From the cell containing the given text, extract its center point as (x, y) coordinate. 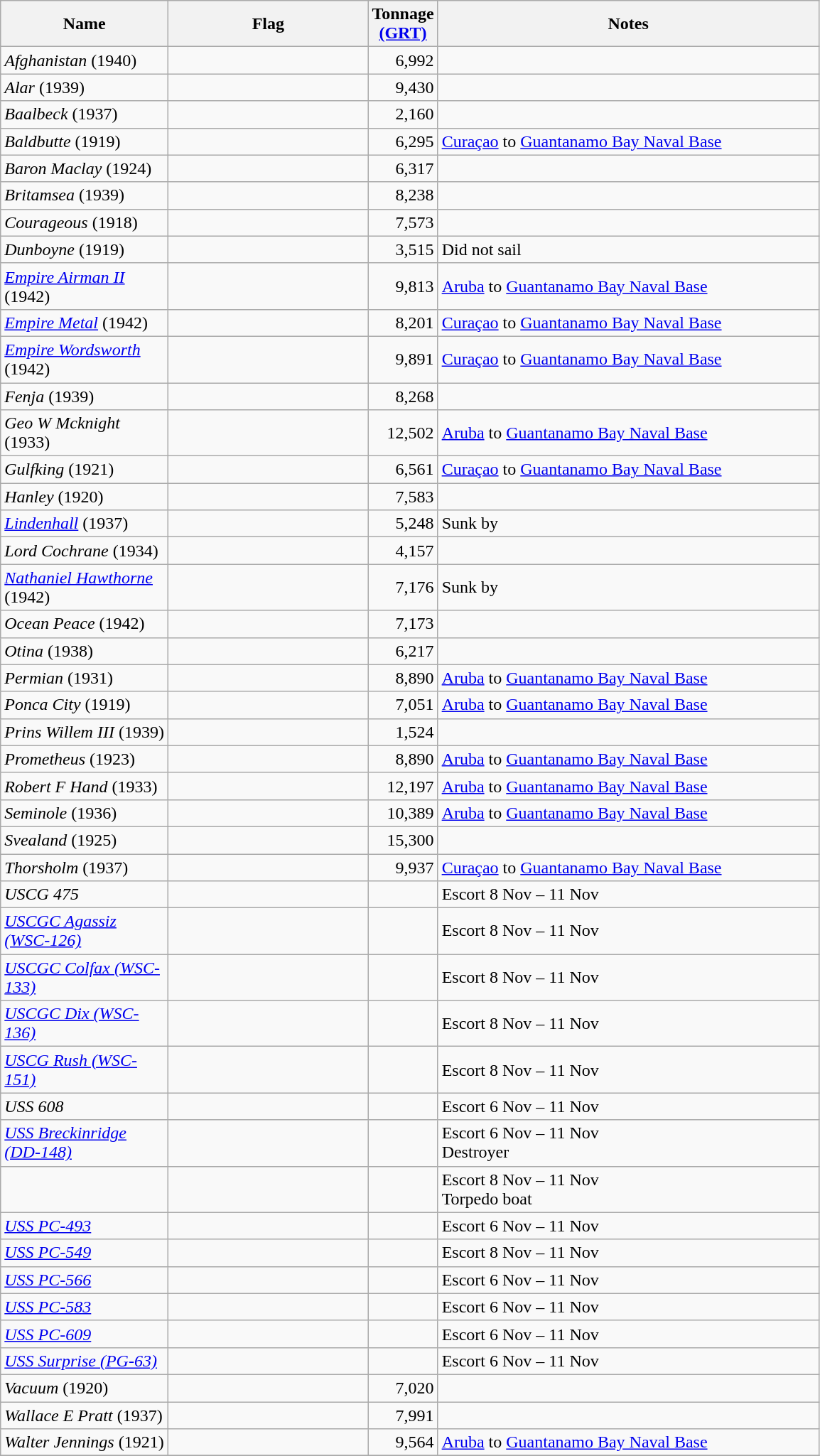
Thorsholm (1937) (85, 868)
Seminole (1936) (85, 813)
USCGC Colfax (WSC-133) (85, 978)
Baalbeck (1937) (85, 114)
12,197 (403, 786)
6,217 (403, 651)
15,300 (403, 840)
Alar (1939) (85, 87)
Nathaniel Hawthorne (1942) (85, 587)
6,317 (403, 168)
USS PC-583 (85, 1307)
Empire Wordsworth (1942) (85, 360)
Prometheus (1923) (85, 759)
5,248 (403, 524)
7,051 (403, 705)
USS PC-609 (85, 1334)
9,891 (403, 360)
Lord Cochrane (1934) (85, 551)
Otina (1938) (85, 651)
7,173 (403, 624)
Escort 6 Nov – 11 NovDestroyer (628, 1143)
6,992 (403, 60)
Dunboyne (1919) (85, 249)
10,389 (403, 813)
1,524 (403, 732)
Svealand (1925) (85, 840)
USCG 475 (85, 895)
9,564 (403, 1442)
Gulfking (1921) (85, 470)
Britamsea (1939) (85, 195)
USCGC Agassiz (WSC-126) (85, 931)
6,295 (403, 141)
Walter Jennings (1921) (85, 1442)
Lindenhall (1937) (85, 524)
USS PC-549 (85, 1253)
USS Surprise (PG-63) (85, 1361)
Robert F Hand (1933) (85, 786)
4,157 (403, 551)
9,937 (403, 868)
7,573 (403, 222)
9,430 (403, 87)
Tonnage (GRT) (403, 24)
Vacuum (1920) (85, 1388)
Geo W Mcknight (1933) (85, 433)
9,813 (403, 286)
Baldbutte (1919) (85, 141)
Fenja (1939) (85, 396)
USS 608 (85, 1106)
Escort 8 Nov – 11 NovTorpedo boat (628, 1190)
7,991 (403, 1415)
Permian (1931) (85, 678)
7,176 (403, 587)
Hanley (1920) (85, 497)
USCGC Dix (WSC-136) (85, 1023)
6,561 (403, 470)
Baron Maclay (1924) (85, 168)
USS PC-566 (85, 1280)
7,583 (403, 497)
Ponca City (1919) (85, 705)
Empire Airman II (1942) (85, 286)
Ocean Peace (1942) (85, 624)
8,238 (403, 195)
USS PC-493 (85, 1226)
USCG Rush (WSC-151) (85, 1070)
8,268 (403, 396)
8,201 (403, 323)
2,160 (403, 114)
7,020 (403, 1388)
3,515 (403, 249)
Notes (628, 24)
USS Breckinridge (DD-148) (85, 1143)
Wallace E Pratt (1937) (85, 1415)
12,502 (403, 433)
Prins Willem III (1939) (85, 732)
Did not sail (628, 249)
Courageous (1918) (85, 222)
Name (85, 24)
Flag (269, 24)
Afghanistan (1940) (85, 60)
Empire Metal (1942) (85, 323)
